From the cell containing the given text, extract its center point as [X, Y] coordinate. 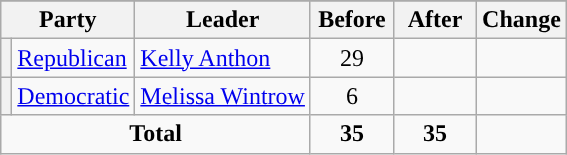
Kelly Anthon [223, 58]
Party [68, 20]
Melissa Wintrow [223, 96]
Republican [74, 58]
Leader [223, 20]
Democratic [74, 96]
Before [352, 20]
Total [156, 134]
29 [352, 58]
After [436, 20]
6 [352, 96]
Change [522, 20]
